Return [X, Y] of the center of cell containing provided text 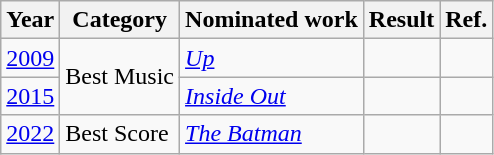
Up [272, 58]
2015 [30, 96]
2022 [30, 134]
Best Score [120, 134]
Inside Out [272, 96]
Best Music [120, 77]
Ref. [466, 20]
Year [30, 20]
2009 [30, 58]
Nominated work [272, 20]
The Batman [272, 134]
Category [120, 20]
Result [401, 20]
